Identify which cell holds the provided text, then report its [X, Y] central coordinate. 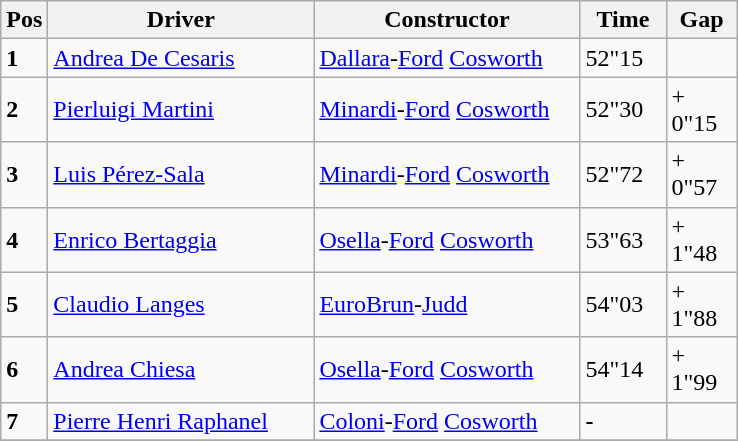
- [623, 421]
Coloni-Ford Cosworth [447, 421]
EuroBrun-Judd [447, 304]
Pierluigi Martini [181, 110]
54"03 [623, 304]
Pos [24, 20]
53"63 [623, 240]
52"15 [623, 58]
1 [24, 58]
Andrea Chiesa [181, 370]
7 [24, 421]
Andrea De Cesaris [181, 58]
+ 1"99 [702, 370]
Claudio Langes [181, 304]
Driver [181, 20]
Constructor [447, 20]
+ 0"15 [702, 110]
54"14 [623, 370]
4 [24, 240]
52"72 [623, 174]
+ 1"88 [702, 304]
Pierre Henri Raphanel [181, 421]
Enrico Bertaggia [181, 240]
2 [24, 110]
6 [24, 370]
52"30 [623, 110]
+ 1"48 [702, 240]
Luis Pérez-Sala [181, 174]
Time [623, 20]
+ 0"57 [702, 174]
5 [24, 304]
Dallara-Ford Cosworth [447, 58]
Gap [702, 20]
3 [24, 174]
